Capture the cell that displays the provided text and extract its (x, y) central coordinate. 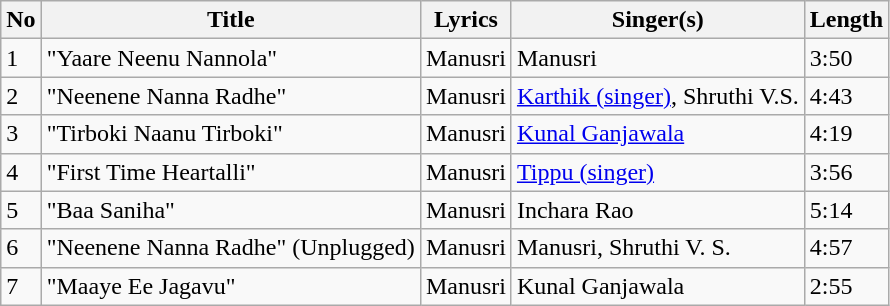
6 (21, 248)
4:57 (846, 248)
2 (21, 96)
7 (21, 286)
3:50 (846, 58)
"Neenene Nanna Radhe" (230, 96)
Karthik (singer), Shruthi V.S. (658, 96)
"Tirboki Naanu Tirboki" (230, 134)
Singer(s) (658, 20)
4:19 (846, 134)
Length (846, 20)
No (21, 20)
3 (21, 134)
"Yaare Neenu Nannola" (230, 58)
4 (21, 172)
3:56 (846, 172)
Title (230, 20)
Lyrics (466, 20)
1 (21, 58)
"Maaye Ee Jagavu" (230, 286)
5 (21, 210)
4:43 (846, 96)
"Baa Saniha" (230, 210)
Tippu (singer) (658, 172)
"First Time Heartalli" (230, 172)
"Neenene Nanna Radhe" (Unplugged) (230, 248)
2:55 (846, 286)
5:14 (846, 210)
Manusri, Shruthi V. S. (658, 248)
Inchara Rao (658, 210)
